For the text-containing cell, return its midpoint in (x, y) coordinate format. 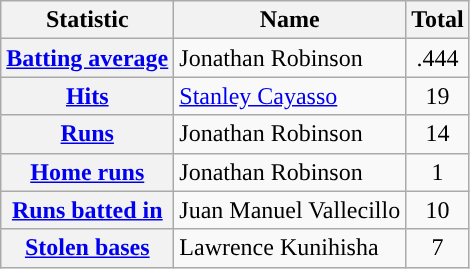
Statistic (88, 20)
Stanley Cayasso (290, 96)
.444 (438, 58)
Runs batted in (88, 210)
Home runs (88, 172)
Hits (88, 96)
Juan Manuel Vallecillo (290, 210)
Batting average (88, 58)
19 (438, 96)
14 (438, 134)
Name (290, 20)
1 (438, 172)
10 (438, 210)
Lawrence Kunihisha (290, 248)
7 (438, 248)
Total (438, 20)
Stolen bases (88, 248)
Runs (88, 134)
